For the text-containing cell, return its midpoint in [x, y] coordinate format. 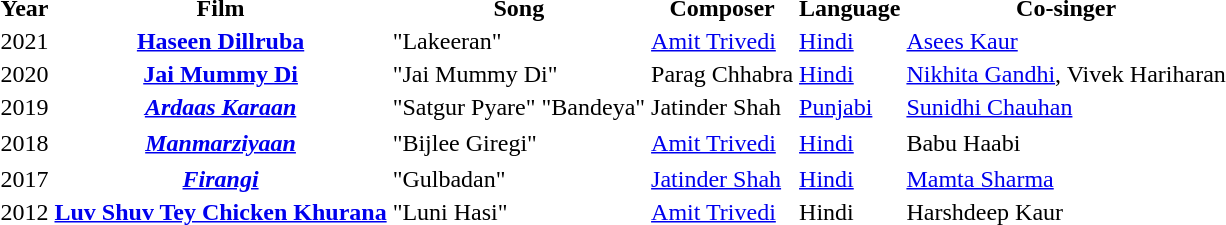
Firangi [220, 179]
Parag Chhabra [722, 74]
Punjabi [850, 107]
Haseen Dillruba [220, 41]
"Lakeeran" [518, 41]
"Jai Mummy Di" [518, 74]
Manmarziyaan [220, 143]
"Satgur Pyare" "Bandeya" [518, 107]
Ardaas Karaan [220, 107]
Jai Mummy Di [220, 74]
"Gulbadan" [518, 179]
"Bijlee Giregi" [518, 143]
